Provide the [x, y] coordinate of the cell's center where the given text is located.  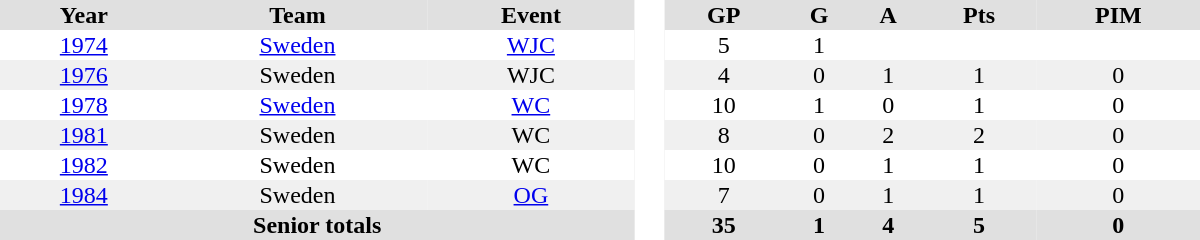
1981 [84, 135]
8 [724, 135]
1978 [84, 105]
Pts [980, 15]
35 [724, 225]
GP [724, 15]
1976 [84, 75]
A [888, 15]
1984 [84, 195]
Senior totals [317, 225]
Year [84, 15]
Team [298, 15]
1974 [84, 45]
1982 [84, 165]
OG [530, 195]
7 [724, 195]
PIM [1118, 15]
G [818, 15]
Event [530, 15]
